Determine the [X, Y] coordinate at the center of the cell enclosing the given text.  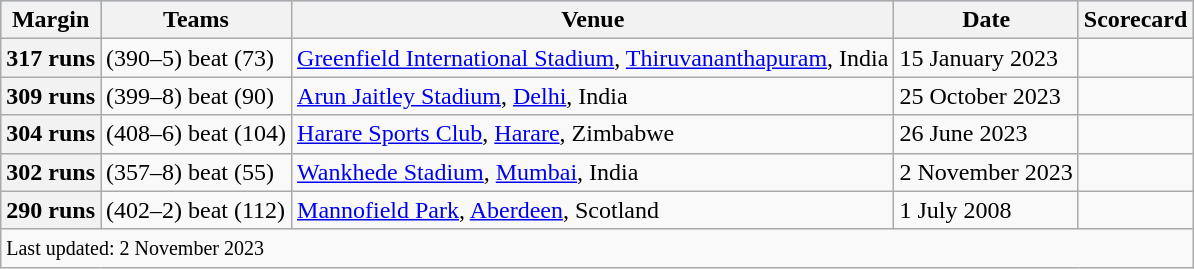
Venue [593, 20]
290 runs [51, 210]
(402–2) beat (112) [196, 210]
Teams [196, 20]
Scorecard [1136, 20]
Harare Sports Club, Harare, Zimbabwe [593, 134]
309 runs [51, 96]
Margin [51, 20]
25 October 2023 [986, 96]
(399–8) beat (90) [196, 96]
Mannofield Park, Aberdeen, Scotland [593, 210]
15 January 2023 [986, 58]
Last updated: 2 November 2023 [597, 248]
1 July 2008 [986, 210]
Wankhede Stadium, Mumbai, India [593, 172]
304 runs [51, 134]
(408–6) beat (104) [196, 134]
26 June 2023 [986, 134]
Arun Jaitley Stadium, Delhi, India [593, 96]
317 runs [51, 58]
2 November 2023 [986, 172]
302 runs [51, 172]
Greenfield International Stadium, Thiruvananthapuram, India [593, 58]
(390–5) beat (73) [196, 58]
Date [986, 20]
(357–8) beat (55) [196, 172]
